Return [x, y] of the center of cell containing provided text 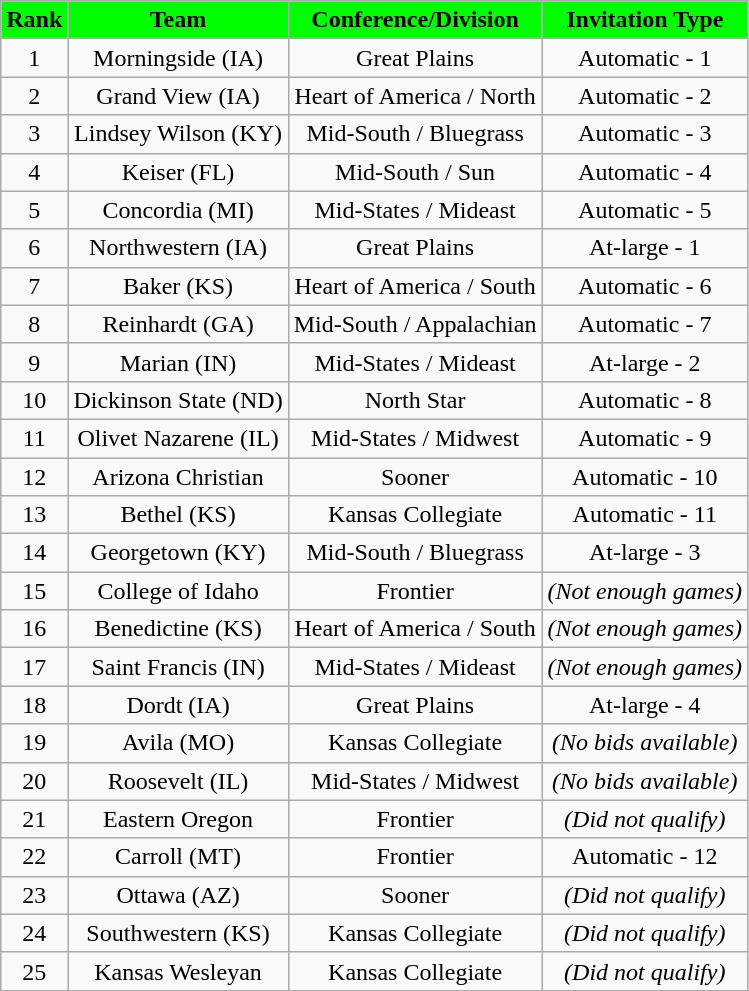
11 [34, 438]
Automatic - 12 [645, 857]
25 [34, 971]
6 [34, 248]
Benedictine (KS) [178, 629]
Invitation Type [645, 20]
Grand View (IA) [178, 96]
17 [34, 667]
Marian (IN) [178, 362]
13 [34, 515]
At-large - 3 [645, 553]
Automatic - 3 [645, 134]
Avila (MO) [178, 743]
Automatic - 1 [645, 58]
19 [34, 743]
Mid-South / Sun [415, 172]
10 [34, 400]
Georgetown (KY) [178, 553]
Northwestern (IA) [178, 248]
Team [178, 20]
Saint Francis (IN) [178, 667]
Carroll (MT) [178, 857]
Automatic - 11 [645, 515]
Morningside (IA) [178, 58]
Kansas Wesleyan [178, 971]
At-large - 4 [645, 705]
Baker (KS) [178, 286]
18 [34, 705]
1 [34, 58]
Automatic - 7 [645, 324]
At-large - 1 [645, 248]
Bethel (KS) [178, 515]
15 [34, 591]
Automatic - 2 [645, 96]
24 [34, 933]
21 [34, 819]
Automatic - 6 [645, 286]
Concordia (MI) [178, 210]
Rank [34, 20]
2 [34, 96]
At-large - 2 [645, 362]
Automatic - 9 [645, 438]
12 [34, 477]
Ottawa (AZ) [178, 895]
Dordt (IA) [178, 705]
North Star [415, 400]
14 [34, 553]
9 [34, 362]
Southwestern (KS) [178, 933]
Roosevelt (IL) [178, 781]
Automatic - 8 [645, 400]
Mid-South / Appalachian [415, 324]
16 [34, 629]
5 [34, 210]
Dickinson State (ND) [178, 400]
20 [34, 781]
Olivet Nazarene (IL) [178, 438]
7 [34, 286]
3 [34, 134]
22 [34, 857]
Eastern Oregon [178, 819]
Conference/Division [415, 20]
Keiser (FL) [178, 172]
Automatic - 4 [645, 172]
Automatic - 5 [645, 210]
Reinhardt (GA) [178, 324]
College of Idaho [178, 591]
Lindsey Wilson (KY) [178, 134]
Automatic - 10 [645, 477]
4 [34, 172]
Arizona Christian [178, 477]
Heart of America / North [415, 96]
23 [34, 895]
8 [34, 324]
